Provide the (X, Y) coordinate of the cell's center where the given text is located.  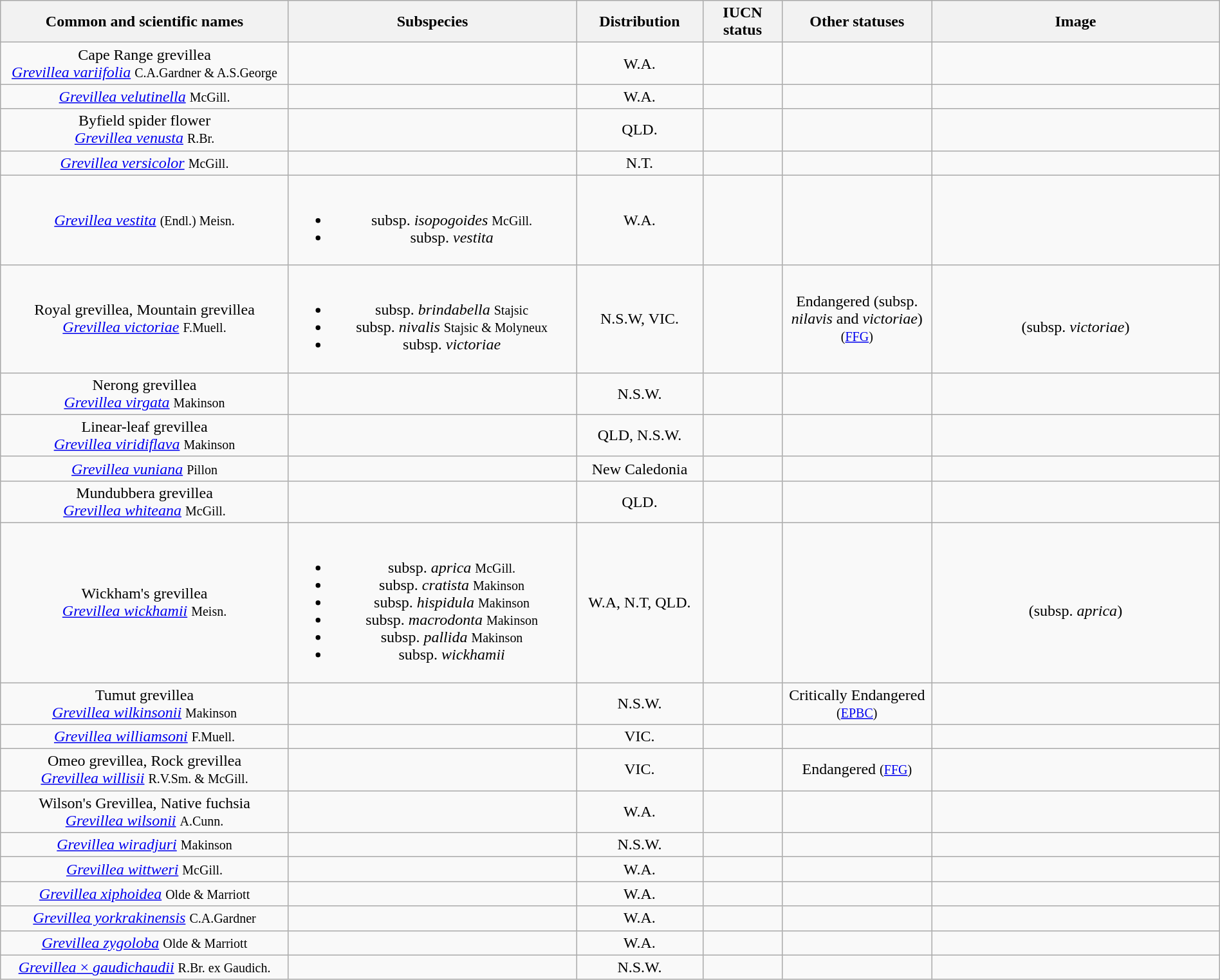
Wickham's grevilleaGrevillea wickhamii Meisn. (145, 602)
New Caledonia (640, 468)
Grevillea × gaudichaudii R.Br. ex Gaudich. (145, 967)
Linear-leaf grevilleaGrevillea viridiflava Makinson (145, 435)
Endangered (FFG) (857, 770)
Cape Range grevilleaGrevillea variifolia C.A.Gardner & A.S.George (145, 63)
subsp. brindabella Stajsicsubsp. nivalis Stajsic & Molyneuxsubsp. victoriae (432, 319)
Grevillea yorkrakinensis C.A.Gardner (145, 918)
Mundubbera grevilleaGrevillea whiteana McGill. (145, 502)
IUCN status (743, 22)
subsp. isopogoides McGill.subsp. vestita (432, 220)
Wilson's Grevillea, Native fuchsiaGrevillea wilsonii A.Cunn. (145, 812)
Omeo grevillea, Rock grevilleaGrevillea willisii R.V.Sm. & McGill. (145, 770)
Royal grevillea, Mountain grevilleaGrevillea victoriae F.Muell. (145, 319)
Grevillea zygoloba Olde & Marriott (145, 943)
Common and scientific names (145, 22)
Critically Endangered (EPBC) (857, 703)
N.T. (640, 163)
Tumut grevilleaGrevillea wilkinsonii Makinson (145, 703)
(subsp. victoriae) (1076, 319)
Distribution (640, 22)
Grevillea versicolor McGill. (145, 163)
QLD, N.S.W. (640, 435)
Grevillea wiradjuri Makinson (145, 845)
Subspecies (432, 22)
(subsp. aprica) (1076, 602)
Grevillea velutinella McGill. (145, 97)
Endangered (subsp. nilavis and victoriae) (FFG) (857, 319)
Grevillea wittweri McGill. (145, 869)
Grevillea xiphoidea Olde & Marriott (145, 894)
Nerong grevilleaGrevillea virgata Makinson (145, 394)
Byfield spider flowerGrevillea venusta R.Br. (145, 130)
Grevillea vuniana Pillon (145, 468)
Grevillea williamsoni F.Muell. (145, 737)
N.S.W, VIC. (640, 319)
subsp. aprica McGill.subsp. cratista Makinsonsubsp. hispidula Makinsonsubsp. macrodonta Makinsonsubsp. pallida Makinsonsubsp. wickhamii (432, 602)
Grevillea vestita (Endl.) Meisn. (145, 220)
W.A, N.T, QLD. (640, 602)
Other statuses (857, 22)
Image (1076, 22)
